Find where the given text appears and provide that cell's center as (x, y) coordinate. 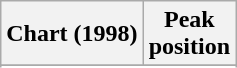
Peakposition (189, 34)
Chart (1998) (72, 34)
